Return [X, Y] of the center of cell containing provided text 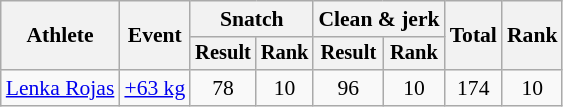
174 [474, 88]
96 [348, 88]
Athlete [60, 36]
Clean & jerk [378, 19]
78 [223, 88]
Snatch [252, 19]
Event [154, 36]
Total [474, 36]
+63 kg [154, 88]
Lenka Rojas [60, 88]
